Find where the given text appears and provide that cell's center as (X, Y) coordinate. 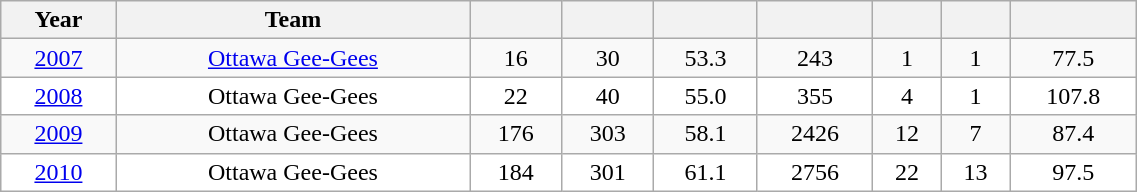
2010 (58, 172)
12 (907, 134)
97.5 (1074, 172)
55.0 (706, 96)
2007 (58, 58)
61.1 (706, 172)
355 (814, 96)
53.3 (706, 58)
87.4 (1074, 134)
107.8 (1074, 96)
Year (58, 20)
2756 (814, 172)
184 (516, 172)
30 (608, 58)
Team (293, 20)
58.1 (706, 134)
7 (975, 134)
301 (608, 172)
2426 (814, 134)
40 (608, 96)
243 (814, 58)
77.5 (1074, 58)
2009 (58, 134)
303 (608, 134)
2008 (58, 96)
13 (975, 172)
16 (516, 58)
176 (516, 134)
4 (907, 96)
